Pinpoint the cell where the given text exists, returning its (x, y) midpoint coordinate. 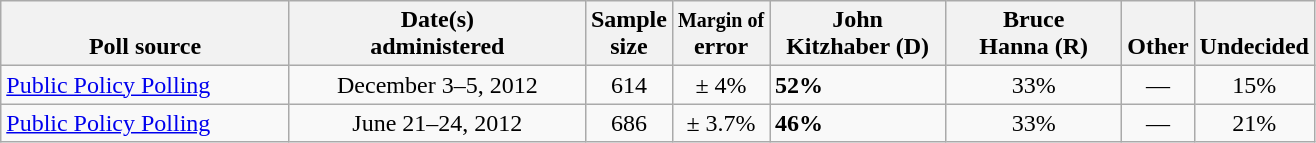
Date(s)administered (437, 34)
21% (1254, 123)
± 3.7% (720, 123)
December 3–5, 2012 (437, 85)
52% (858, 85)
Undecided (1254, 34)
Samplesize (628, 34)
614 (628, 85)
15% (1254, 85)
Poll source (146, 34)
± 4% (720, 85)
686 (628, 123)
46% (858, 123)
June 21–24, 2012 (437, 123)
JohnKitzhaber (D) (858, 34)
BruceHanna (R) (1034, 34)
Other (1158, 34)
Margin oferror (720, 34)
